Detect which cell encompasses the target text, then output its (x, y) center coordinate. 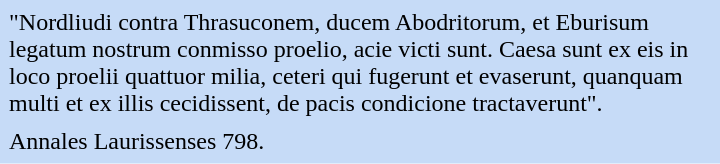
Annales Laurissenses 798. (360, 141)
